Identify which cell holds the provided text, then report its (x, y) central coordinate. 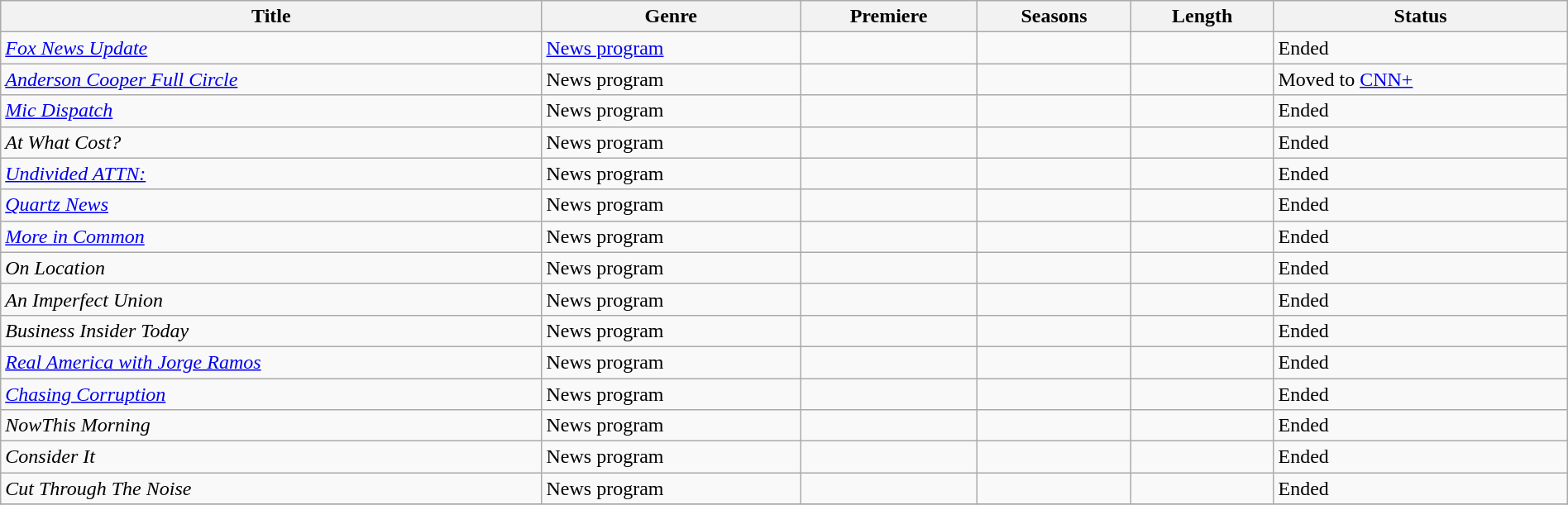
NowThis Morning (271, 426)
Consider It (271, 457)
Business Insider Today (271, 331)
Cut Through The Noise (271, 488)
Length (1202, 17)
Chasing Corruption (271, 394)
On Location (271, 268)
Status (1421, 17)
At What Cost? (271, 142)
Mic Dispatch (271, 111)
More in Common (271, 236)
Premiere (889, 17)
Seasons (1054, 17)
Quartz News (271, 205)
Real America with Jorge Ramos (271, 362)
Moved to CNN+ (1421, 79)
Genre (672, 17)
An Imperfect Union (271, 299)
Title (271, 17)
Fox News Update (271, 48)
Anderson Cooper Full Circle (271, 79)
Undivided ATTN: (271, 174)
